Find where the given text appears and provide that cell's center as [X, Y] coordinate. 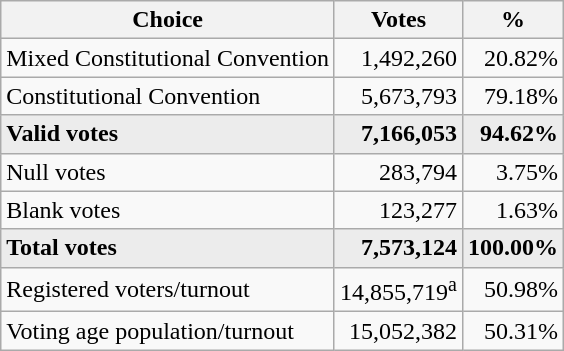
7,573,124 [398, 248]
20.82% [512, 58]
79.18% [512, 96]
Mixed Constitutional Convention [168, 58]
Votes [398, 20]
1,492,260 [398, 58]
100.00% [512, 248]
Blank votes [168, 210]
15,052,382 [398, 331]
Constitutional Convention [168, 96]
Valid votes [168, 134]
3.75% [512, 172]
123,277 [398, 210]
50.98% [512, 290]
Null votes [168, 172]
Choice [168, 20]
94.62% [512, 134]
283,794 [398, 172]
7,166,053 [398, 134]
Voting age population/turnout [168, 331]
% [512, 20]
50.31% [512, 331]
1.63% [512, 210]
5,673,793 [398, 96]
Registered voters/turnout [168, 290]
Total votes [168, 248]
14,855,719a [398, 290]
